Detect which cell encompasses the target text, then output its [X, Y] center coordinate. 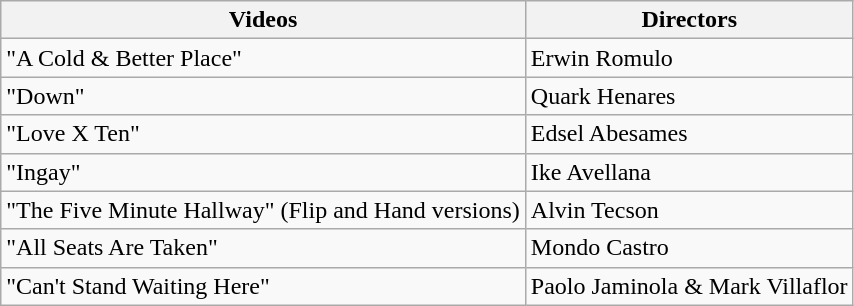
Directors [689, 20]
"Can't Stand Waiting Here" [264, 286]
Videos [264, 20]
Mondo Castro [689, 248]
Quark Henares [689, 96]
"A Cold & Better Place" [264, 58]
Paolo Jaminola & Mark Villaflor [689, 286]
"The Five Minute Hallway" (Flip and Hand versions) [264, 210]
Alvin Tecson [689, 210]
Ike Avellana [689, 172]
Erwin Romulo [689, 58]
Edsel Abesames [689, 134]
"Ingay" [264, 172]
"Love X Ten" [264, 134]
"All Seats Are Taken" [264, 248]
"Down" [264, 96]
